From the cell containing the given text, extract its center point as [X, Y] coordinate. 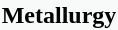
Metallurgy [59, 15]
